Extract the [X, Y] coordinate from the center of the cell holding the provided text.  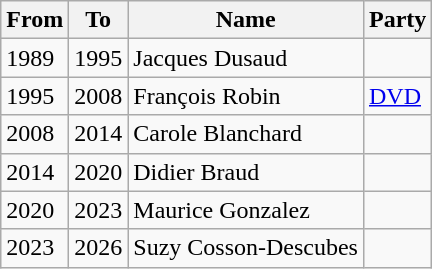
To [98, 20]
From [35, 20]
DVD [397, 96]
2026 [98, 248]
François Robin [246, 96]
Party [397, 20]
Carole Blanchard [246, 134]
Jacques Dusaud [246, 58]
Didier Braud [246, 172]
Suzy Cosson-Descubes [246, 248]
Name [246, 20]
1989 [35, 58]
Maurice Gonzalez [246, 210]
